Scan for the cell matching the given text and deliver its [X, Y] coordinate at center. 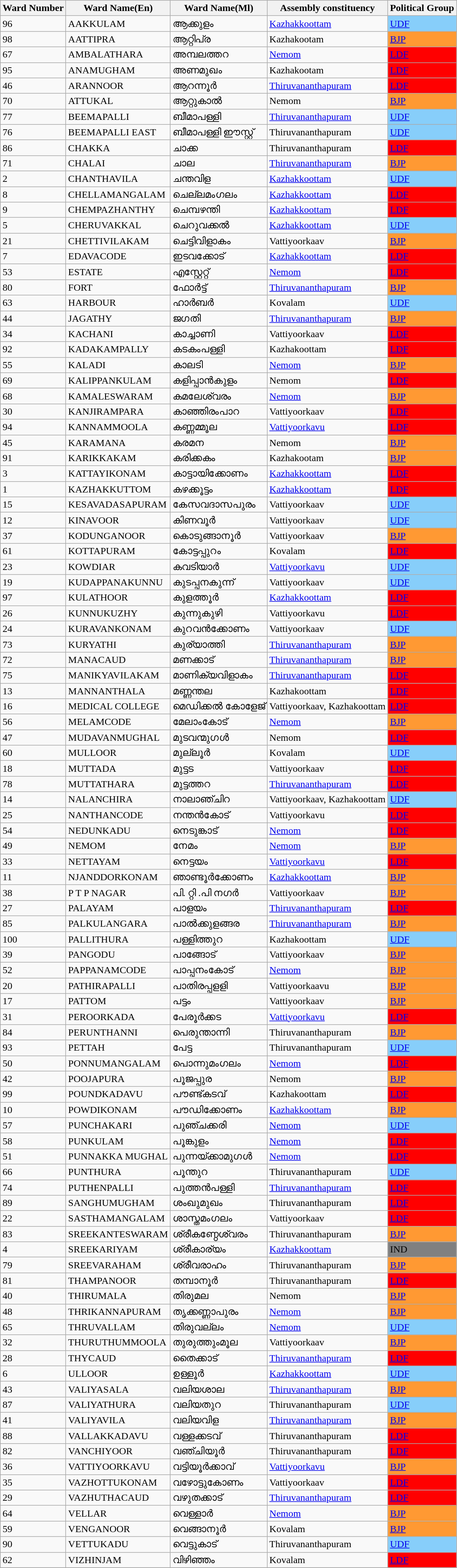
ശംഖുമുഖം [219, 1203]
തിരുമല [219, 1296]
AAKKULAM [118, 24]
MANNANTHALA [118, 691]
ഞാണ്ടൂര്‍ക്കോണം [219, 877]
കരമന [219, 442]
PATTOM [118, 1001]
19 [33, 582]
PUNKULAM [118, 1141]
52 [33, 970]
85 [33, 923]
ഫോര്‍ട്ട് [219, 287]
5 [33, 225]
നന്തന്‍കോട് [219, 815]
ആറ്റുകാല്‍ [219, 101]
12 [33, 520]
HARBOUR [118, 303]
ജഗതി [219, 318]
55 [33, 365]
NJANDDORKONAM [118, 877]
86 [33, 148]
ചന്തവിള [219, 179]
വട്ടിയൂര്‍ക്കാവ് [219, 1467]
നാലാഞ്ചിറ [219, 799]
ഇടവക്കോട് [219, 256]
അമ്പലത്തറ [219, 55]
MANIKYAVILAKAM [118, 675]
64 [33, 1513]
ആറന്നൂര്‍ [219, 86]
VAZHOTTUKONAM [118, 1482]
NEDUNKADU [118, 830]
THURUTHUMMOOLA [118, 1343]
MUTTATHARA [118, 784]
KADAKAMPALLY [118, 349]
ഉള്ളൂര്‍ [219, 1374]
KANNAMMOOLA [118, 427]
VANCHIYOOR [118, 1451]
VETTUKADU [118, 1544]
VATTIYOORKAVU [118, 1467]
പട്ടം [219, 1001]
NETTAYAM [118, 861]
കുര്യാത്തി [219, 644]
പുന്നയ്ക്കാമുഗള്‍ [219, 1156]
കാലടി [219, 365]
58 [33, 1141]
മേലാംകോട് [219, 722]
10 [33, 1110]
ചെമ്പഴന്തി [219, 210]
CHALAI [118, 163]
PALKULANGARA [118, 923]
പാളയം [219, 908]
തിരുവല്ലം [219, 1327]
THIRUMALA [118, 1296]
32 [33, 1343]
90 [33, 1544]
ബീമാപള്ളി ഈസ്റ്റ്‌ [219, 132]
6 [33, 1374]
ആറ്റിപ്ര [219, 39]
PONNUMANGALAM [118, 1063]
PATHIRAPALLI [118, 986]
KURAVANKONAM [118, 629]
28 [33, 1358]
14 [33, 799]
നേമം [219, 846]
ചാല [219, 163]
88 [33, 1435]
69 [33, 380]
EDAVACODE [118, 256]
65 [33, 1327]
VELLAR [118, 1513]
തൃക്കണ്ണാപുരം [219, 1312]
ഹാര്‍ബര്‍ [219, 303]
ആക്കുളം [219, 24]
67 [33, 55]
45 [33, 442]
വഴുതക്കാട് [219, 1498]
CHAKKA [118, 148]
PUTHENPALLI [118, 1188]
74 [33, 1188]
21 [33, 241]
KAZHAKKUTTOM [118, 489]
37 [33, 536]
97 [33, 598]
49 [33, 846]
15 [33, 505]
ശ്രീവരാഹം [219, 1265]
പാങ്ങോട് [219, 955]
SANGHUMUGHAM [118, 1203]
MULLOOR [118, 753]
MUTTADA [118, 769]
ചാക്ക [219, 148]
മണക്കാട് [219, 660]
KODUNGANOOR [118, 536]
66 [33, 1172]
പേരൂര്‍ക്കട [219, 1017]
ANAMUGHAM [118, 70]
1 [33, 489]
8 [33, 194]
NANTHANCODE [118, 815]
24 [33, 629]
SREEVARAHAM [118, 1265]
MANACAUD [118, 660]
SREEKARIYAM [118, 1250]
KATTAYIKONAM [118, 474]
കടകംപള്ളി [219, 349]
99 [33, 1094]
57 [33, 1125]
വലിയതുറ [219, 1405]
കൊടുങ്ങാനൂര്‍ [219, 536]
കുളത്തൂര്‍ [219, 598]
47 [33, 738]
Ward Name(En) [118, 8]
കോട്ടപ്പുറം [219, 551]
വഞ്ചിയൂര്‍ [219, 1451]
അണമുഖം [219, 70]
83 [33, 1234]
കഴക്കൂട്ടം [219, 489]
മണ്ണന്തല [219, 691]
80 [33, 287]
VAZHUTHACAUD [118, 1498]
53 [33, 272]
പൗഡിക്കോണം [219, 1110]
CHANTHAVILA [118, 179]
പൂന്തുറ [219, 1172]
91 [33, 458]
KOTTAPURAM [118, 551]
വലിയശാല [219, 1389]
ARANNOOR [118, 86]
SREEKANTESWARAM [118, 1234]
43 [33, 1389]
മെഡിക്കല്‍ കോളേജ് [219, 707]
62 [33, 1560]
78 [33, 784]
68 [33, 396]
THYCAUD [118, 1358]
82 [33, 1451]
38 [33, 892]
7 [33, 256]
പൂജപ്പുര [219, 1079]
എസ്റ്റേറ്റ്‌ [219, 272]
കേസവദാസപുരം [219, 505]
KURYATHI [118, 644]
NEMOM [118, 846]
95 [33, 70]
KALIPPANKULAM [118, 380]
63 [33, 303]
പുത്തന്‍പള്ളി [219, 1188]
POOJAPURA [118, 1079]
പുഞ്ചക്കരി [219, 1125]
വലിയവിള [219, 1420]
Political Group [422, 8]
VALIYASALA [118, 1389]
വഴോട്ടുകോണം [219, 1482]
72 [33, 660]
16 [33, 707]
മുട്ടട [219, 769]
പാല്‍ക്കുളങ്ങര [219, 923]
KULATHOOR [118, 598]
വെട്ടുകാട് [219, 1544]
POWDIKONAM [118, 1110]
മുട്ടത്തറ [219, 784]
ചെട്ടിവിളാകം [219, 241]
56 [33, 722]
11 [33, 877]
VALLAKKADAVU [118, 1435]
9 [33, 210]
89 [33, 1203]
KARIKKAKAM [118, 458]
39 [33, 955]
ശ്രീകാര്യം [219, 1250]
കളിപ്പാന്‍കുളം [219, 380]
PUNTHURA [118, 1172]
13 [33, 691]
79 [33, 1265]
ശ്രീകണ്ഠേശ്വരം [219, 1234]
NALANCHIRA [118, 799]
84 [33, 1032]
44 [33, 318]
27 [33, 908]
100 [33, 939]
പൗണ്ട്കടവ് [219, 1094]
PETTAH [118, 1048]
KUNNUKUZHY [118, 613]
കവടിയാര്‍ [219, 567]
76 [33, 132]
71 [33, 163]
THRUVALLAM [118, 1327]
75 [33, 675]
PANGODU [118, 955]
18 [33, 769]
പാപ്പനംകോട് [219, 970]
30 [33, 411]
SASTHAMANGALAM [118, 1219]
കാട്ടായിക്കോണം [219, 474]
98 [33, 39]
29 [33, 1498]
MEDICAL COLLEGE [118, 707]
വെങ്ങാനൂര്‍ [219, 1529]
POUNDKADAVU [118, 1094]
PEROORKADA [118, 1017]
PAPPANAMCODE [118, 970]
77 [33, 117]
മുടവന്മുഗള്‍ [219, 738]
AATTIPRA [118, 39]
PALLITHURA [118, 939]
VALIYATHURA [118, 1405]
VENGANOOR [118, 1529]
THRIKANNAPURAM [118, 1312]
വള്ളക്കടവ് [219, 1435]
CHEMPAZHANTHY [118, 210]
VALIYAVILA [118, 1420]
കുന്നുകുഴി [219, 613]
Assembly constituency [327, 8]
THAMPANOOR [118, 1281]
61 [33, 551]
87 [33, 1405]
മാണിക്യവിളാകം [219, 675]
മുല്ലൂര്‍ [219, 753]
IND [422, 1250]
KAMALESWARAM [118, 396]
PUNCHAKARI [118, 1125]
17 [33, 1001]
കുറവന്‍ക്കോണം [219, 629]
ചെല്ലമംഗലം [219, 194]
40 [33, 1296]
വെള്ളാര്‍ [219, 1513]
94 [33, 427]
42 [33, 1079]
96 [33, 24]
33 [33, 861]
കിണവൂര്‍ [219, 520]
കുടപ്പനകുന്ന് [219, 582]
3 [33, 474]
പൂങ്കുളം [219, 1141]
KUDAPPANAKUNNU [118, 582]
31 [33, 1017]
23 [33, 567]
പേട്ട [219, 1048]
PALAYAM [118, 908]
PUNNAKKA MUGHAL [118, 1156]
പെരുന്താന്നി [219, 1032]
22 [33, 1219]
35 [33, 1482]
BEEMAPALLI EAST [118, 132]
26 [33, 613]
48 [33, 1312]
BEEMAPALLI [118, 117]
CHERUVAKKAL [118, 225]
Ward Number [33, 8]
തൈക്കാട് [219, 1358]
പാതിരപ്പളളി [219, 986]
PERUNTHANNI [118, 1032]
KARAMANA [118, 442]
കാഞ്ഞിരംപാറ [219, 411]
Ward Name(Ml) [219, 8]
MELAMCODE [118, 722]
59 [33, 1529]
ശാസ്തമംഗലം [219, 1219]
ചെറുവക്കല്‍ [219, 225]
70 [33, 101]
പൊന്നുമംഗലം [219, 1063]
തുരുത്തുംമൂല [219, 1343]
കമലേശ്വരം [219, 396]
KINAVOOR [118, 520]
CHELLAMANGALAM [118, 194]
KALADI [118, 365]
JAGATHY [118, 318]
36 [33, 1467]
81 [33, 1281]
നെട്ടയം [219, 861]
വിഴിഞ്ഞം [219, 1560]
4 [33, 1250]
2 [33, 179]
34 [33, 334]
നെടുങ്കാട് [219, 830]
92 [33, 349]
41 [33, 1420]
ESTATE [118, 272]
FORT [118, 287]
പള്ളിത്തുറ [219, 939]
73 [33, 644]
കരിക്കകം [219, 458]
Vattiyoorkaavu [327, 986]
60 [33, 753]
കാച്ചാണി [219, 334]
തമ്പാനൂര്‍ [219, 1281]
54 [33, 830]
51 [33, 1156]
93 [33, 1048]
KESAVADASAPURAM [118, 505]
കണ്ണമ്മൂല [219, 427]
ബീമാപള്ളി [219, 117]
MUDAVANMUGHAL [118, 738]
AMBALATHARA [118, 55]
50 [33, 1063]
46 [33, 86]
20 [33, 986]
VIZHINJAM [118, 1560]
ATTUKAL [118, 101]
പി. റ്റി .പി നഗര്‍ [219, 892]
KOWDIAR [118, 567]
KACHANI [118, 334]
P T P NAGAR [118, 892]
ULLOOR [118, 1374]
KANJIRAMPARA [118, 411]
CHETTIVILAKAM [118, 241]
25 [33, 815]
